Detect which cell encompasses the target text, then output its (x, y) center coordinate. 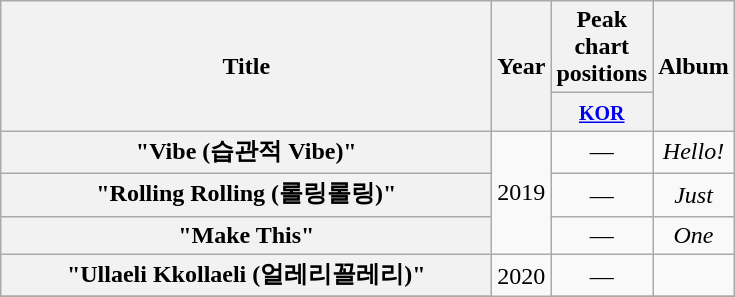
"Ullaeli Kkollaeli (얼레리꼴레리)" (246, 276)
Hello! (694, 152)
One (694, 235)
"Make This" (246, 235)
KOR (602, 112)
2019 (522, 192)
Year (522, 66)
Title (246, 66)
Album (694, 66)
Just (694, 194)
Peak chart positions (602, 47)
"Rolling Rolling (롤링롤링)" (246, 194)
"Vibe (습관적 Vibe)" (246, 152)
2020 (522, 276)
